Search for the cell housing the specified text and yield its [x, y] center coordinate. 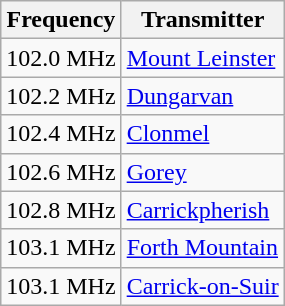
Mount Leinster [202, 58]
102.0 MHz [61, 58]
Frequency [61, 20]
Carrickpherish [202, 210]
Gorey [202, 172]
102.6 MHz [61, 172]
102.2 MHz [61, 96]
102.4 MHz [61, 134]
102.8 MHz [61, 210]
Dungarvan [202, 96]
Transmitter [202, 20]
Clonmel [202, 134]
Carrick-on-Suir [202, 286]
Forth Mountain [202, 248]
